Pinpoint the cell where the given text exists, returning its (X, Y) midpoint coordinate. 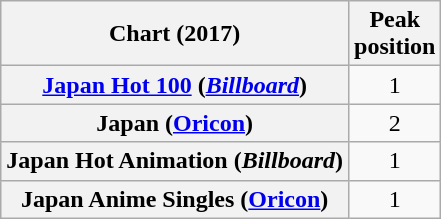
Japan (Oricon) (175, 123)
2 (395, 123)
Peakposition (395, 34)
Chart (2017) (175, 34)
Japan Hot Animation (Billboard) (175, 161)
Japan Hot 100 (Billboard) (175, 85)
Japan Anime Singles (Oricon) (175, 199)
